Return the (X, Y) coordinate for the center point of the cell that contains the specified text.  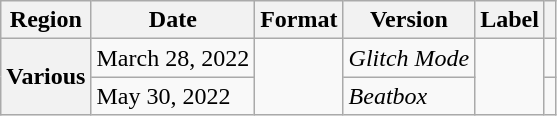
Format (299, 20)
Date (173, 20)
Label (510, 20)
Beatbox (409, 96)
Version (409, 20)
Region (46, 20)
Various (46, 77)
March 28, 2022 (173, 58)
May 30, 2022 (173, 96)
Glitch Mode (409, 58)
